Output the (x, y) coordinate of the center of the cell containing the given text.  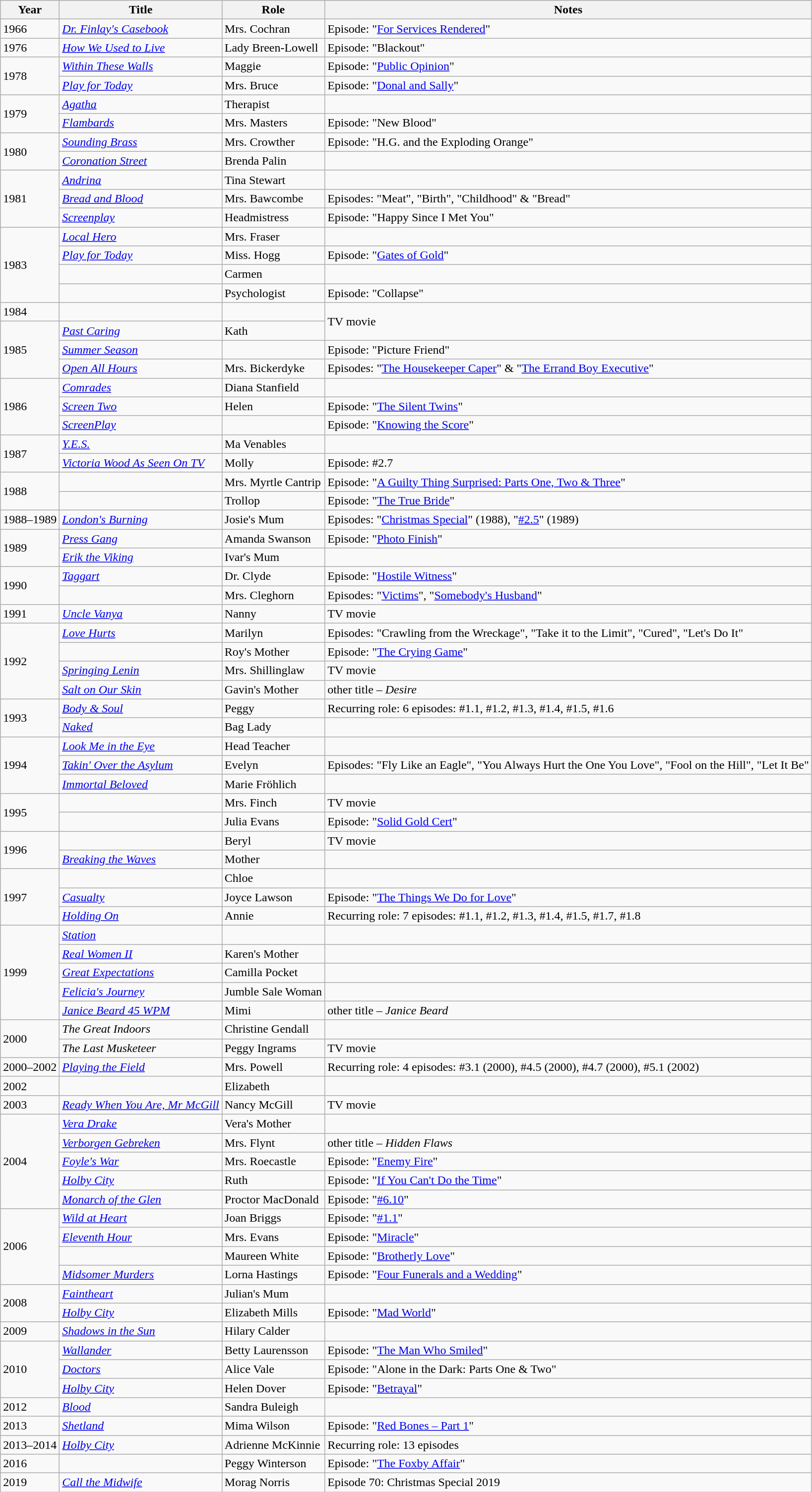
Episode: "Miracle" (568, 1237)
Nancy McGill (273, 1105)
Playing the Field (141, 1067)
2009 (30, 1331)
Betty Laurensson (273, 1350)
Chloe (273, 878)
Molly (273, 463)
Ruth (273, 1181)
1978 (30, 76)
Notes (568, 10)
Episodes: "Fly Like an Eagle", "You Always Hurt the One You Love", "Fool on the Hill", "Let It Be" (568, 765)
Miss. Hogg (273, 255)
Marie Fröhlich (273, 784)
1980 (30, 151)
Maggie (273, 66)
Episode: "If You Can't Do the Time" (568, 1181)
Peggy Ingrams (273, 1048)
1981 (30, 198)
Mrs. Cochran (273, 29)
Peggy (273, 708)
Episode: "Hostile Witness" (568, 576)
Faintheart (141, 1294)
Springing Lenin (141, 671)
2016 (30, 1464)
Episodes: "Victims", "Somebody's Husband" (568, 595)
Title (141, 10)
Dr. Finlay's Casebook (141, 29)
Hilary Calder (273, 1331)
Episode: "The Silent Twins" (568, 406)
The Great Indoors (141, 1029)
Wallander (141, 1350)
Mrs. Bawcombe (273, 198)
Year (30, 10)
Mrs. Cleghorn (273, 595)
Episodes: "Meat", "Birth", "Childhood" & "Bread" (568, 198)
Episode: "New Blood" (568, 123)
Episode: "Happy Since I Met You" (568, 217)
Erik the Viking (141, 558)
Open All Hours (141, 369)
Therapist (273, 104)
Mrs. Powell (273, 1067)
1995 (30, 812)
1993 (30, 718)
Episode: "Gates of Gold" (568, 255)
2013–2014 (30, 1445)
Within These Walls (141, 66)
1994 (30, 765)
Blood (141, 1407)
Episode: "A Guilty Thing Surprised: Parts One, Two & Three" (568, 482)
Annie (273, 916)
Call the Midwife (141, 1483)
Doctors (141, 1369)
Recurring role: 7 episodes: #1.1, #1.2, #1.3, #1.4, #1.5, #1.7, #1.8 (568, 916)
1990 (30, 586)
Screenplay (141, 217)
1986 (30, 406)
Diana Stanfield (273, 387)
Ready When You Are, Mr McGill (141, 1105)
Naked (141, 727)
Shetland (141, 1426)
How We Used to Live (141, 48)
Headmistress (273, 217)
Christine Gendall (273, 1029)
ScreenPlay (141, 425)
Real Women II (141, 954)
Episode: #2.7 (568, 463)
Episode: "Brotherly Love" (568, 1256)
Kath (273, 331)
Amanda Swanson (273, 538)
Y.E.S. (141, 444)
Camilla Pocket (273, 973)
Episode 70: Christmas Special 2019 (568, 1483)
1997 (30, 897)
Episodes: "Crawling from the Wreckage", "Take it to the Limit", "Cured", "Let's Do It" (568, 633)
Episode: "Donal and Sally" (568, 85)
Gavin's Mother (273, 689)
1989 (30, 548)
Dr. Clyde (273, 576)
Joan Briggs (273, 1218)
Episode: "Mad World" (568, 1312)
Summer Season (141, 350)
Peggy Winterson (273, 1464)
Andrina (141, 180)
Episodes: "The Housekeeper Caper" & "The Errand Boy Executive" (568, 369)
Joyce Lawson (273, 897)
Janice Beard 45 WPM (141, 1010)
Monarch of the Glen (141, 1199)
Marilyn (273, 633)
Elizabeth (273, 1086)
Evelyn (273, 765)
1988–1989 (30, 519)
Taggart (141, 576)
Lorna Hastings (273, 1275)
Mrs. Finch (273, 803)
Sandra Buleigh (273, 1407)
Josie's Mum (273, 519)
Lady Breen-Lowell (273, 48)
Brenda Palin (273, 161)
2012 (30, 1407)
London's Burning (141, 519)
Felicia's Journey (141, 992)
Press Gang (141, 538)
1996 (30, 850)
Mrs. Flynt (273, 1142)
Casualty (141, 897)
Helen (273, 406)
Episode: "For Services Rendered" (568, 29)
2004 (30, 1161)
Mrs. Crowther (273, 142)
Mrs. Roecastle (273, 1162)
Breaking the Waves (141, 860)
Love Hurts (141, 633)
1988 (30, 491)
Karen's Mother (273, 954)
Episode: "Betrayal" (568, 1388)
Episode: "The Crying Game" (568, 652)
Trollop (273, 500)
other title – Desire (568, 689)
Uncle Vanya (141, 614)
Mrs. Masters (273, 123)
Mrs. Fraser (273, 237)
1976 (30, 48)
2019 (30, 1483)
Bread and Blood (141, 198)
Episode: "The Man Who Smiled" (568, 1350)
Tina Stewart (273, 180)
2006 (30, 1246)
Beryl (273, 841)
1991 (30, 614)
Episode: "The Things We Do for Love" (568, 897)
Mrs. Bruce (273, 85)
Episodes: "Christmas Special" (1988), "#2.5" (1989) (568, 519)
Foyle's War (141, 1162)
Maureen White (273, 1256)
Morag Norris (273, 1483)
Past Caring (141, 331)
Adrienne McKinnie (273, 1445)
Ivar's Mum (273, 558)
Body & Soul (141, 708)
Episode: "Red Bones – Part 1" (568, 1426)
Episode: "Blackout" (568, 48)
Episode: "Collapse" (568, 293)
1987 (30, 453)
Great Expectations (141, 973)
Julian's Mum (273, 1294)
Alice Vale (273, 1369)
Mimi (273, 1010)
Helen Dover (273, 1388)
Agatha (141, 104)
Verborgen Gebreken (141, 1142)
Episode: "Public Opinion" (568, 66)
Episode: "Picture Friend" (568, 350)
The Last Musketeer (141, 1048)
2003 (30, 1105)
Episode: "Photo Finish" (568, 538)
Carmen (273, 274)
Bag Lady (273, 727)
Takin' Over the Asylum (141, 765)
Episode: "The True Bride" (568, 500)
1984 (30, 312)
1985 (30, 350)
Local Hero (141, 237)
Recurring role: 13 episodes (568, 1445)
Role (273, 10)
Comrades (141, 387)
other title – Hidden Flaws (568, 1142)
2000–2002 (30, 1067)
Episode: "Solid Gold Cert" (568, 821)
Salt on Our Skin (141, 689)
Recurring role: 6 episodes: #1.1, #1.2, #1.3, #1.4, #1.5, #1.6 (568, 708)
Midsomer Murders (141, 1275)
Mrs. Shillinglaw (273, 671)
Victoria Wood As Seen On TV (141, 463)
Episode: "The Foxby Affair" (568, 1464)
Ma Venables (273, 444)
Episode: "Enemy Fire" (568, 1162)
Look Me in the Eye (141, 746)
1966 (30, 29)
Episode: "#1.1" (568, 1218)
Station (141, 935)
Mima Wilson (273, 1426)
Shadows in the Sun (141, 1331)
Mrs. Evans (273, 1237)
Episode: "Knowing the Score" (568, 425)
Jumble Sale Woman (273, 992)
Episode: "Alone in the Dark: Parts One & Two" (568, 1369)
2002 (30, 1086)
Episode: "#6.10" (568, 1199)
Mrs. Bickerdyke (273, 369)
Proctor MacDonald (273, 1199)
Immortal Beloved (141, 784)
2013 (30, 1426)
1979 (30, 114)
Episode: "Four Funerals and a Wedding" (568, 1275)
Mother (273, 860)
Mrs. Myrtle Cantrip (273, 482)
Elizabeth Mills (273, 1312)
Nanny (273, 614)
Holding On (141, 916)
1999 (30, 973)
Psychologist (273, 293)
Sounding Brass (141, 142)
Roy's Mother (273, 652)
Flambards (141, 123)
Recurring role: 4 episodes: #3.1 (2000), #4.5 (2000), #4.7 (2000), #5.1 (2002) (568, 1067)
2010 (30, 1369)
1983 (30, 265)
Julia Evans (273, 821)
2000 (30, 1039)
Vera Drake (141, 1123)
Episode: "H.G. and the Exploding Orange" (568, 142)
other title – Janice Beard (568, 1010)
Eleventh Hour (141, 1237)
Wild at Heart (141, 1218)
Coronation Street (141, 161)
Screen Two (141, 406)
1992 (30, 661)
2008 (30, 1303)
Vera's Mother (273, 1123)
Head Teacher (273, 746)
